Determine the [X, Y] coordinate at the center of the cell enclosing the given text.  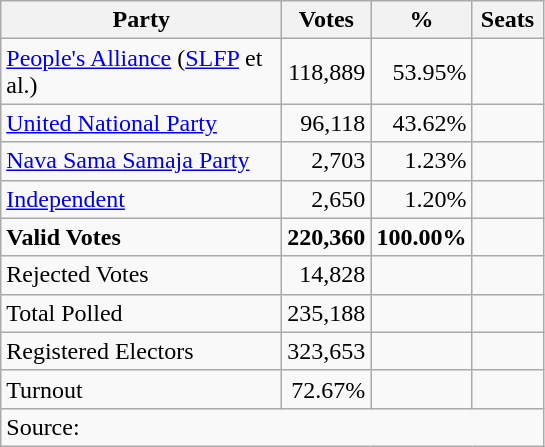
United National Party [142, 123]
% [422, 20]
96,118 [326, 123]
100.00% [422, 237]
2,650 [326, 199]
235,188 [326, 313]
Party [142, 20]
1.20% [422, 199]
Valid Votes [142, 237]
Rejected Votes [142, 275]
1.23% [422, 161]
72.67% [326, 389]
People's Alliance (SLFP et al.) [142, 72]
323,653 [326, 351]
118,889 [326, 72]
2,703 [326, 161]
Nava Sama Samaja Party [142, 161]
Total Polled [142, 313]
Seats [508, 20]
14,828 [326, 275]
Registered Electors [142, 351]
Source: [272, 427]
Turnout [142, 389]
Votes [326, 20]
Independent [142, 199]
43.62% [422, 123]
53.95% [422, 72]
220,360 [326, 237]
